For the text-containing cell, return its midpoint in [X, Y] coordinate format. 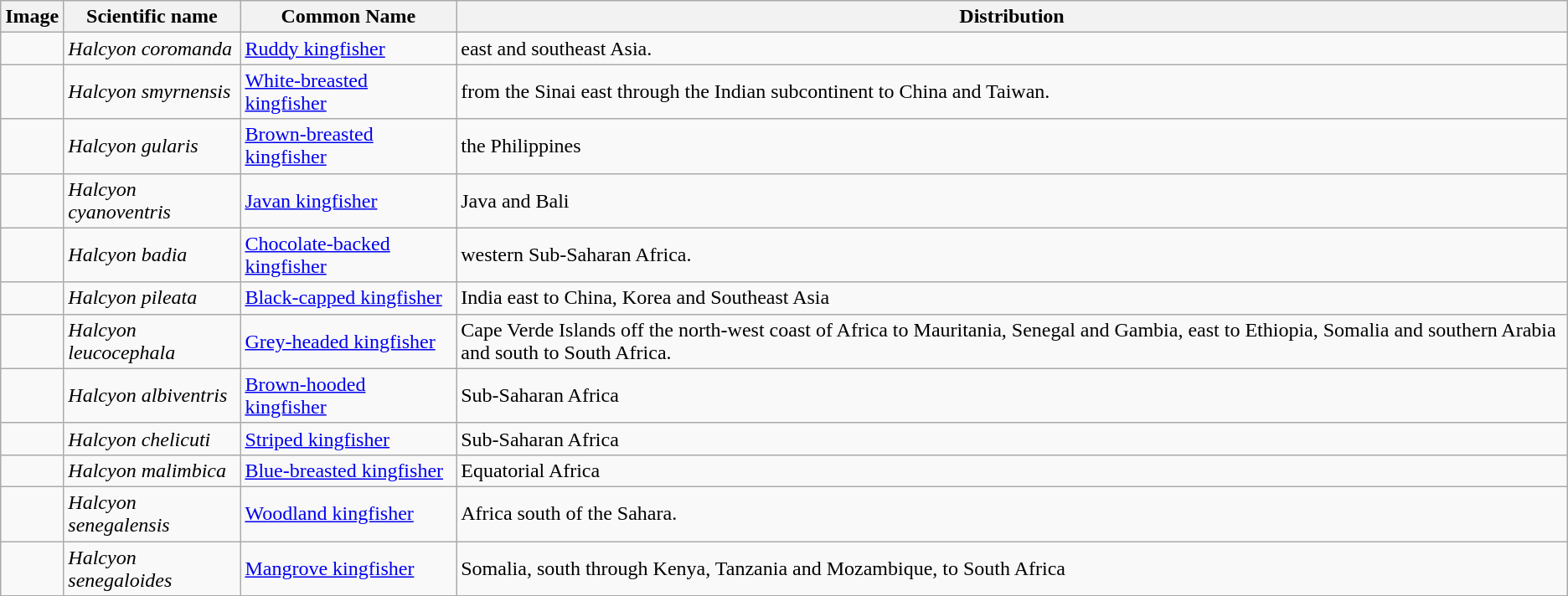
Halcyon coromanda [152, 49]
Halcyon chelicuti [152, 439]
Woodland kingfisher [348, 514]
Halcyon malimbica [152, 470]
Halcyon cyanoventris [152, 201]
Image [32, 17]
Halcyon gularis [152, 146]
Halcyon leucocephala [152, 342]
Halcyon senegaloides [152, 568]
Mangrove kingfisher [348, 568]
Halcyon albiventris [152, 395]
western Sub-Saharan Africa. [1012, 254]
Halcyon badia [152, 254]
Blue-breasted kingfisher [348, 470]
the Philippines [1012, 146]
Brown-hooded kingfisher [348, 395]
Grey-headed kingfisher [348, 342]
Javan kingfisher [348, 201]
Black-capped kingfisher [348, 298]
Chocolate-backed kingfisher [348, 254]
Brown-breasted kingfisher [348, 146]
from the Sinai east through the Indian subcontinent to China and Taiwan. [1012, 92]
Java and Bali [1012, 201]
Halcyon pileata [152, 298]
Somalia, south through Kenya, Tanzania and Mozambique, to South Africa [1012, 568]
Scientific name [152, 17]
White-breasted kingfisher [348, 92]
Halcyon senegalensis [152, 514]
Africa south of the Sahara. [1012, 514]
Striped kingfisher [348, 439]
Ruddy kingfisher [348, 49]
east and southeast Asia. [1012, 49]
Halcyon smyrnensis [152, 92]
Common Name [348, 17]
India east to China, Korea and Southeast Asia [1012, 298]
Equatorial Africa [1012, 470]
Distribution [1012, 17]
